Identify which cell holds the provided text, then report its [X, Y] central coordinate. 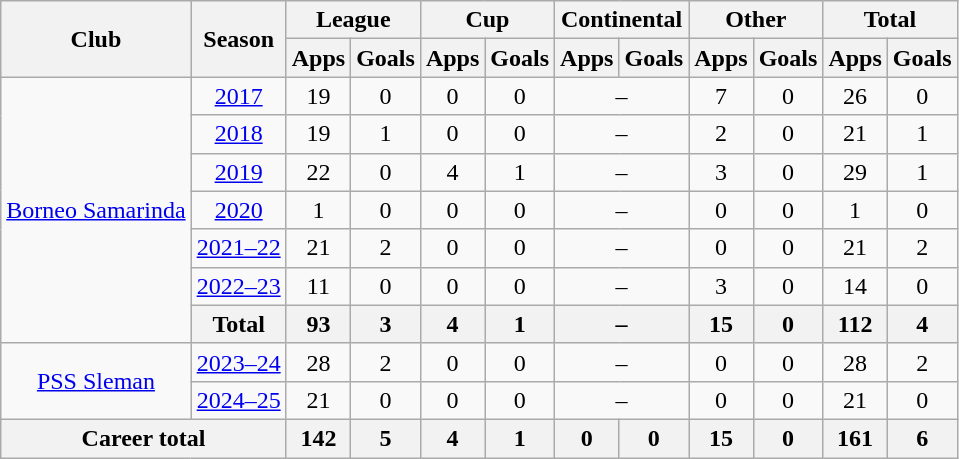
2021–22 [238, 248]
6 [922, 438]
Cup [487, 20]
Continental [622, 20]
93 [318, 324]
Career total [144, 438]
142 [318, 438]
14 [855, 286]
2017 [238, 96]
2018 [238, 134]
Club [96, 39]
2024–25 [238, 400]
Borneo Samarinda [96, 210]
2023–24 [238, 362]
5 [386, 438]
112 [855, 324]
Season [238, 39]
2020 [238, 210]
22 [318, 172]
2022–23 [238, 286]
161 [855, 438]
League [353, 20]
2019 [238, 172]
Other [756, 20]
11 [318, 286]
29 [855, 172]
26 [855, 96]
PSS Sleman [96, 381]
7 [721, 96]
